Detect which cell encompasses the target text, then output its [x, y] center coordinate. 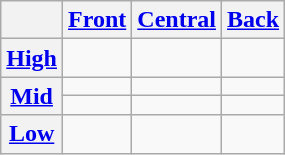
Front [98, 20]
High [32, 58]
Back [254, 20]
Mid [32, 96]
Central [177, 20]
Low [32, 134]
